Return (X, Y) of the center of cell containing provided text 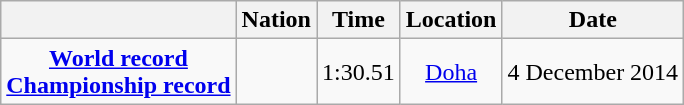
4 December 2014 (593, 72)
Nation (276, 20)
Date (593, 20)
Time (358, 20)
1:30.51 (358, 72)
Doha (451, 72)
Location (451, 20)
World recordChampionship record (118, 72)
